Search for the cell housing the specified text and yield its (X, Y) center coordinate. 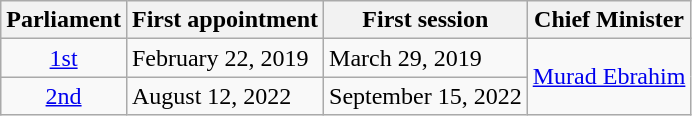
First session (426, 20)
First appointment (224, 20)
Murad Ebrahim (609, 77)
March 29, 2019 (426, 58)
1st (64, 58)
February 22, 2019 (224, 58)
Chief Minister (609, 20)
August 12, 2022 (224, 96)
Parliament (64, 20)
September 15, 2022 (426, 96)
2nd (64, 96)
